For the text-containing cell, return its midpoint in [X, Y] coordinate format. 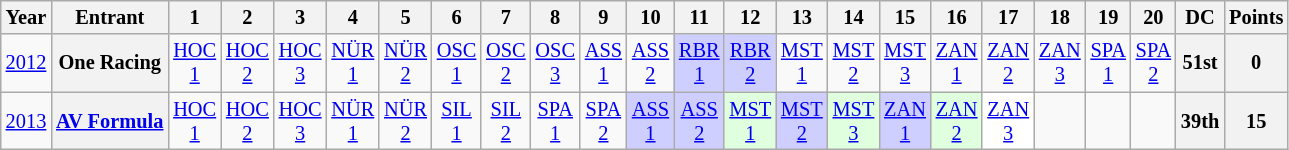
39th [1200, 121]
12 [750, 17]
20 [1154, 17]
OSC3 [556, 63]
6 [456, 17]
RBR1 [699, 63]
8 [556, 17]
9 [604, 17]
One Racing [110, 63]
2013 [26, 121]
SIL1 [456, 121]
19 [1108, 17]
51st [1200, 63]
11 [699, 17]
OSC1 [456, 63]
0 [1256, 63]
18 [1060, 17]
4 [352, 17]
16 [957, 17]
17 [1008, 17]
RBR2 [750, 63]
AV Formula [110, 121]
1 [194, 17]
Year [26, 17]
Entrant [110, 17]
3 [300, 17]
DC [1200, 17]
Points [1256, 17]
OSC2 [506, 63]
SIL2 [506, 121]
13 [802, 17]
7 [506, 17]
2012 [26, 63]
2 [248, 17]
14 [854, 17]
5 [406, 17]
10 [650, 17]
